Return (x, y) of the center of cell containing provided text 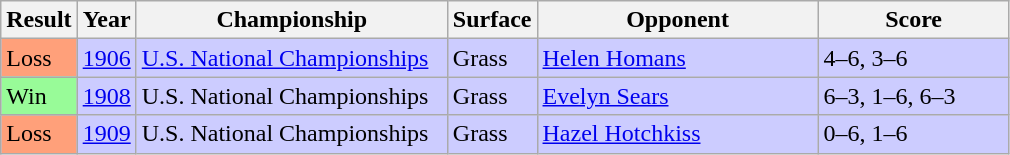
6–3, 1–6, 6–3 (914, 96)
1909 (106, 134)
Year (106, 20)
0–6, 1–6 (914, 134)
Evelyn Sears (678, 96)
Helen Homans (678, 58)
Opponent (678, 20)
Hazel Hotchkiss (678, 134)
Championship (292, 20)
1908 (106, 96)
Score (914, 20)
Result (39, 20)
Win (39, 96)
4–6, 3–6 (914, 58)
1906 (106, 58)
Surface (492, 20)
